Return (x, y) of the center of cell containing provided text 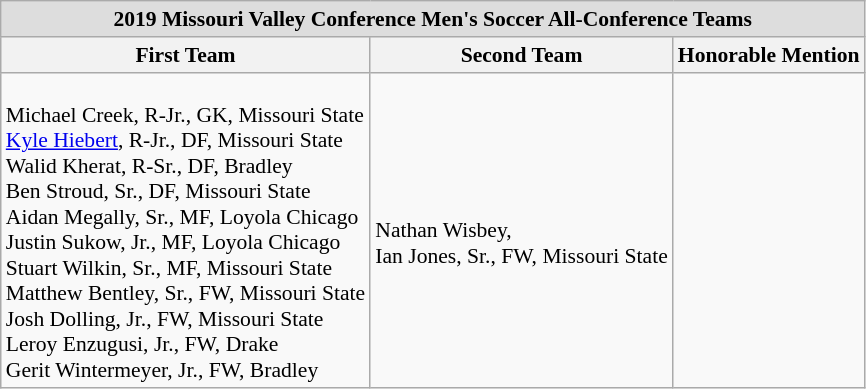
2019 Missouri Valley Conference Men's Soccer All-Conference Teams (433, 19)
Second Team (522, 55)
Honorable Mention (769, 55)
First Team (186, 55)
Nathan Wisbey, Ian Jones, Sr., FW, Missouri State (522, 230)
